Pinpoint the cell where the given text exists, returning its (X, Y) midpoint coordinate. 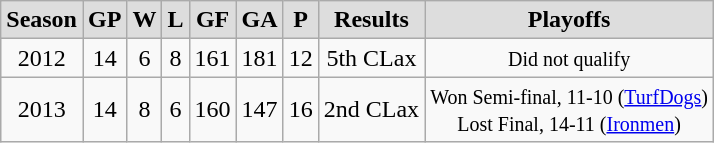
Won Semi-final, 11-10 (TurfDogs)Lost Final, 14-11 (Ironmen) (570, 110)
2nd CLax (371, 110)
L (176, 20)
W (144, 20)
Playoffs (570, 20)
Results (371, 20)
5th CLax (371, 58)
147 (260, 110)
181 (260, 58)
Did not qualify (570, 58)
P (300, 20)
GA (260, 20)
160 (212, 110)
GP (104, 20)
Season (42, 20)
2013 (42, 110)
161 (212, 58)
12 (300, 58)
GF (212, 20)
16 (300, 110)
2012 (42, 58)
